Search for the cell housing the specified text and yield its (x, y) center coordinate. 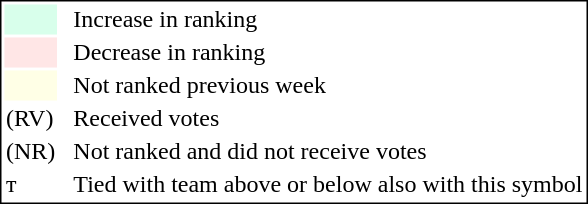
(RV) (30, 119)
Not ranked and did not receive votes (328, 151)
Tied with team above or below also with this symbol (328, 185)
Received votes (328, 119)
т (30, 185)
Increase in ranking (328, 19)
(NR) (30, 151)
Not ranked previous week (328, 85)
Decrease in ranking (328, 53)
